Search for the cell housing the specified text and yield its [x, y] center coordinate. 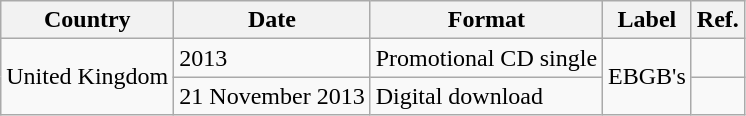
2013 [272, 58]
Date [272, 20]
Ref. [718, 20]
United Kingdom [88, 77]
21 November 2013 [272, 96]
Digital download [486, 96]
Label [648, 20]
Format [486, 20]
Promotional CD single [486, 58]
EBGB's [648, 77]
Country [88, 20]
